Detect which cell encompasses the target text, then output its [X, Y] center coordinate. 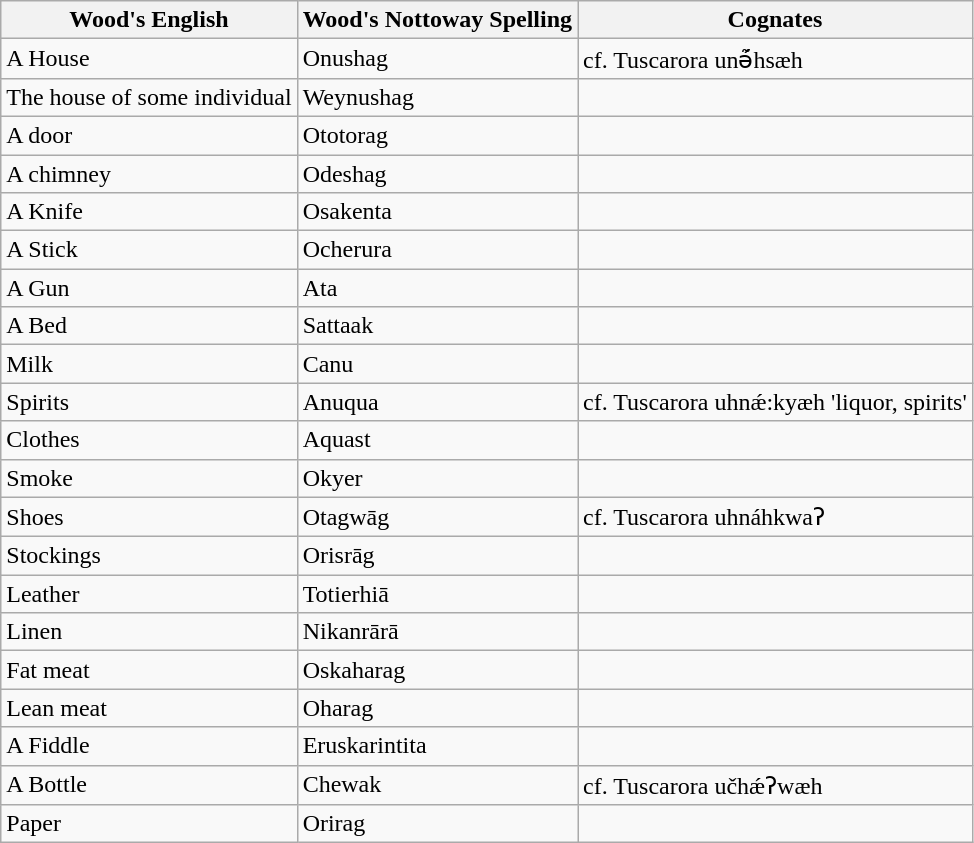
cf. Tuscarora učhǽʔwæh [776, 785]
Milk [149, 364]
Wood's English [149, 20]
A Bottle [149, 785]
Aquast [437, 440]
cf. Tuscarora uhnǽ:kyæh 'liquor, spirits' [776, 402]
Osakenta [437, 212]
Chewak [437, 785]
Okyer [437, 478]
cf. Tuscarora uhnáhkwaʔ [776, 517]
Sattaak [437, 326]
Canu [437, 364]
Otagwāg [437, 517]
Wood's Nottoway Spelling [437, 20]
Leather [149, 594]
Cognates [776, 20]
Clothes [149, 440]
Ocherura [437, 250]
A Stick [149, 250]
The house of some individual [149, 97]
A Bed [149, 326]
Orisrāg [437, 556]
A chimney [149, 173]
Oskaharag [437, 670]
Orirag [437, 824]
Totierhiā [437, 594]
Nikanrārā [437, 632]
Eruskarintita [437, 746]
Smoke [149, 478]
Spirits [149, 402]
cf. Tuscarora unə̃́hsæh [776, 59]
Anuqua [437, 402]
Oharag [437, 708]
Ata [437, 288]
A House [149, 59]
Lean meat [149, 708]
Linen [149, 632]
A Knife [149, 212]
Paper [149, 824]
Fat meat [149, 670]
Ototorag [437, 135]
Shoes [149, 517]
Onushag [437, 59]
Stockings [149, 556]
Odeshag [437, 173]
A Gun [149, 288]
A door [149, 135]
Weynushag [437, 97]
A Fiddle [149, 746]
